Locate the cell with the specified text and output its [x, y] center coordinate. 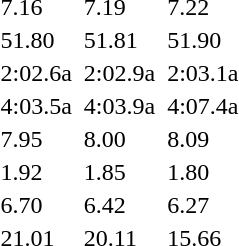
2:02.9a [119, 73]
8.00 [119, 139]
4:03.9a [119, 106]
6.42 [119, 205]
1.85 [119, 172]
51.81 [119, 40]
